Capture the cell that displays the provided text and extract its [X, Y] central coordinate. 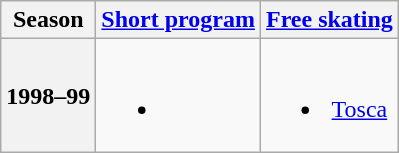
Season [48, 20]
Short program [178, 20]
Free skating [329, 20]
Tosca [329, 96]
1998–99 [48, 96]
